Pinpoint the cell where the given text exists, returning its (X, Y) midpoint coordinate. 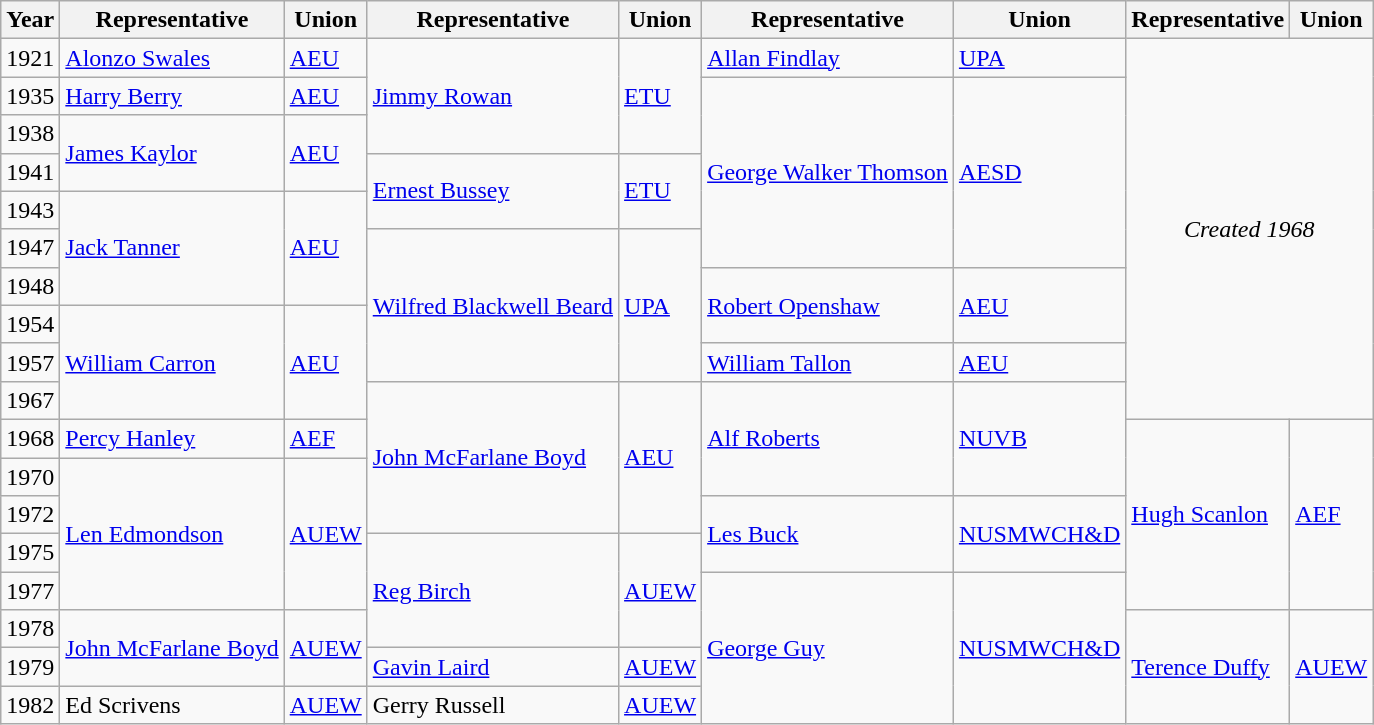
Alonzo Swales (172, 58)
Robert Openshaw (828, 305)
1970 (30, 477)
George Walker Thomson (828, 172)
1975 (30, 553)
1935 (30, 96)
1941 (30, 172)
1978 (30, 629)
1972 (30, 515)
Allan Findlay (828, 58)
AESD (1039, 172)
William Carron (172, 362)
Les Buck (828, 534)
NUVB (1039, 438)
Jack Tanner (172, 248)
1968 (30, 438)
Wilfred Blackwell Beard (492, 305)
George Guy (828, 648)
Ed Scrivens (172, 705)
Gerry Russell (492, 705)
Year (30, 20)
Jimmy Rowan (492, 96)
Reg Birch (492, 591)
1957 (30, 362)
Percy Hanley (172, 438)
Alf Roberts (828, 438)
1943 (30, 210)
1979 (30, 667)
1938 (30, 134)
James Kaylor (172, 153)
Terence Duffy (1208, 667)
William Tallon (828, 362)
Ernest Bussey (492, 191)
Harry Berry (172, 96)
Created 1968 (1250, 230)
1977 (30, 591)
Gavin Laird (492, 667)
1967 (30, 400)
1921 (30, 58)
Hugh Scanlon (1208, 514)
1948 (30, 286)
Len Edmondson (172, 534)
1982 (30, 705)
1954 (30, 324)
1947 (30, 248)
